Search for the cell housing the specified text and yield its [X, Y] center coordinate. 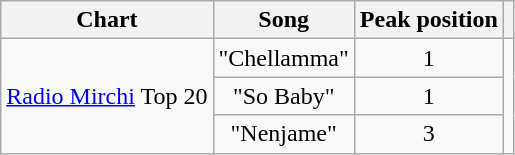
"So Baby" [284, 96]
"Chellamma" [284, 58]
Radio Mirchi Top 20 [107, 96]
"Nenjame" [284, 134]
Chart [107, 20]
Peak position [428, 20]
Song [284, 20]
3 [428, 134]
